Pinpoint the cell where the given text exists, returning its [X, Y] midpoint coordinate. 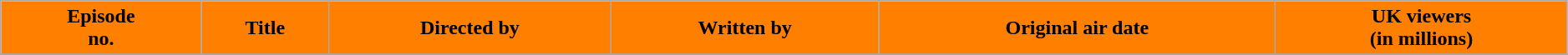
Original air date [1078, 28]
UK viewers(in millions) [1422, 28]
Title [265, 28]
Written by [745, 28]
Directed by [470, 28]
Episodeno. [101, 28]
